Locate the cell with the specified text and output its [x, y] center coordinate. 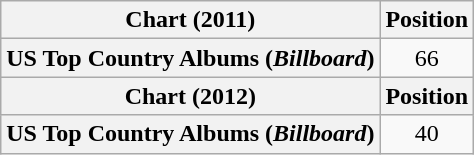
66 [427, 58]
Chart (2012) [190, 96]
Chart (2011) [190, 20]
40 [427, 134]
